Locate the cell with the specified text and output its (x, y) center coordinate. 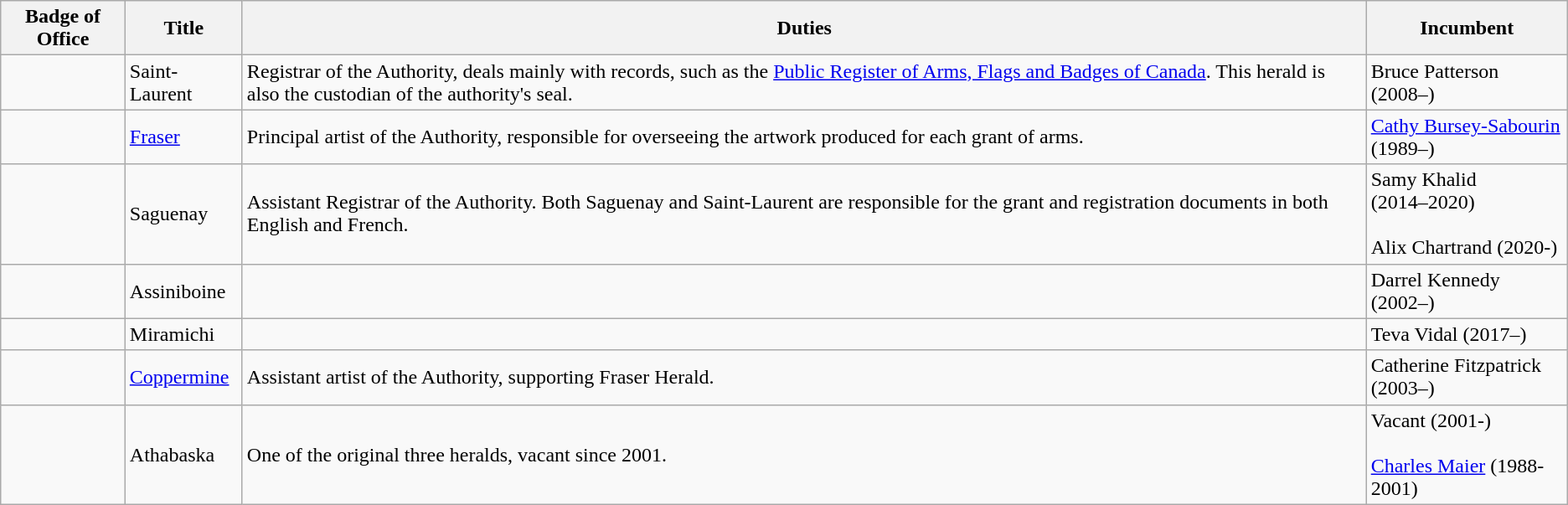
Teva Vidal (2017–) (1467, 334)
Incumbent (1467, 28)
Saint-Laurent (183, 82)
Cathy Bursey-Sabourin(1989–) (1467, 137)
Vacant (2001-)Charles Maier (1988-2001) (1467, 454)
Badge of Office (64, 28)
Darrel Kennedy(2002–) (1467, 291)
Principal artist of the Authority, responsible for overseeing the artwork produced for each grant of arms. (804, 137)
Title (183, 28)
Fraser (183, 137)
Bruce Patterson(2008–) (1467, 82)
Coppermine (183, 377)
Samy Khalid(2014–2020)Alix Chartrand (2020-) (1467, 214)
Assiniboine (183, 291)
Athabaska (183, 454)
Duties (804, 28)
One of the original three heralds, vacant since 2001. (804, 454)
Miramichi (183, 334)
Assistant artist of the Authority, supporting Fraser Herald. (804, 377)
Saguenay (183, 214)
Catherine Fitzpatrick(2003–) (1467, 377)
